Pinpoint the cell where the given text exists, returning its (x, y) midpoint coordinate. 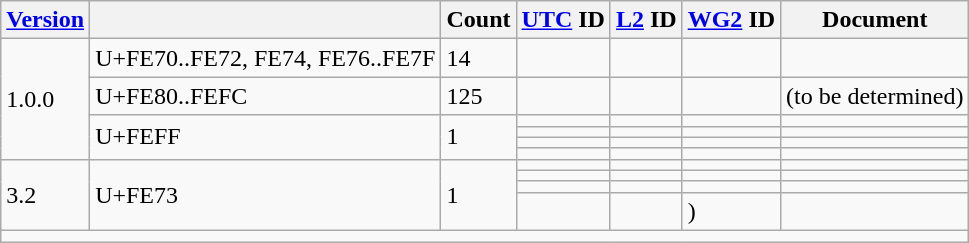
U+FEFF (266, 137)
Count (478, 20)
) (731, 211)
Document (875, 20)
UTC ID (563, 20)
L2 ID (646, 20)
U+FE70..FE72, FE74, FE76..FE7F (266, 58)
3.2 (46, 194)
125 (478, 96)
U+FE73 (266, 194)
1.0.0 (46, 99)
(to be determined) (875, 96)
U+FE80..FEFC (266, 96)
WG2 ID (731, 20)
Version (46, 20)
14 (478, 58)
